Return the (x, y) coordinate for the center point of the cell that contains the specified text.  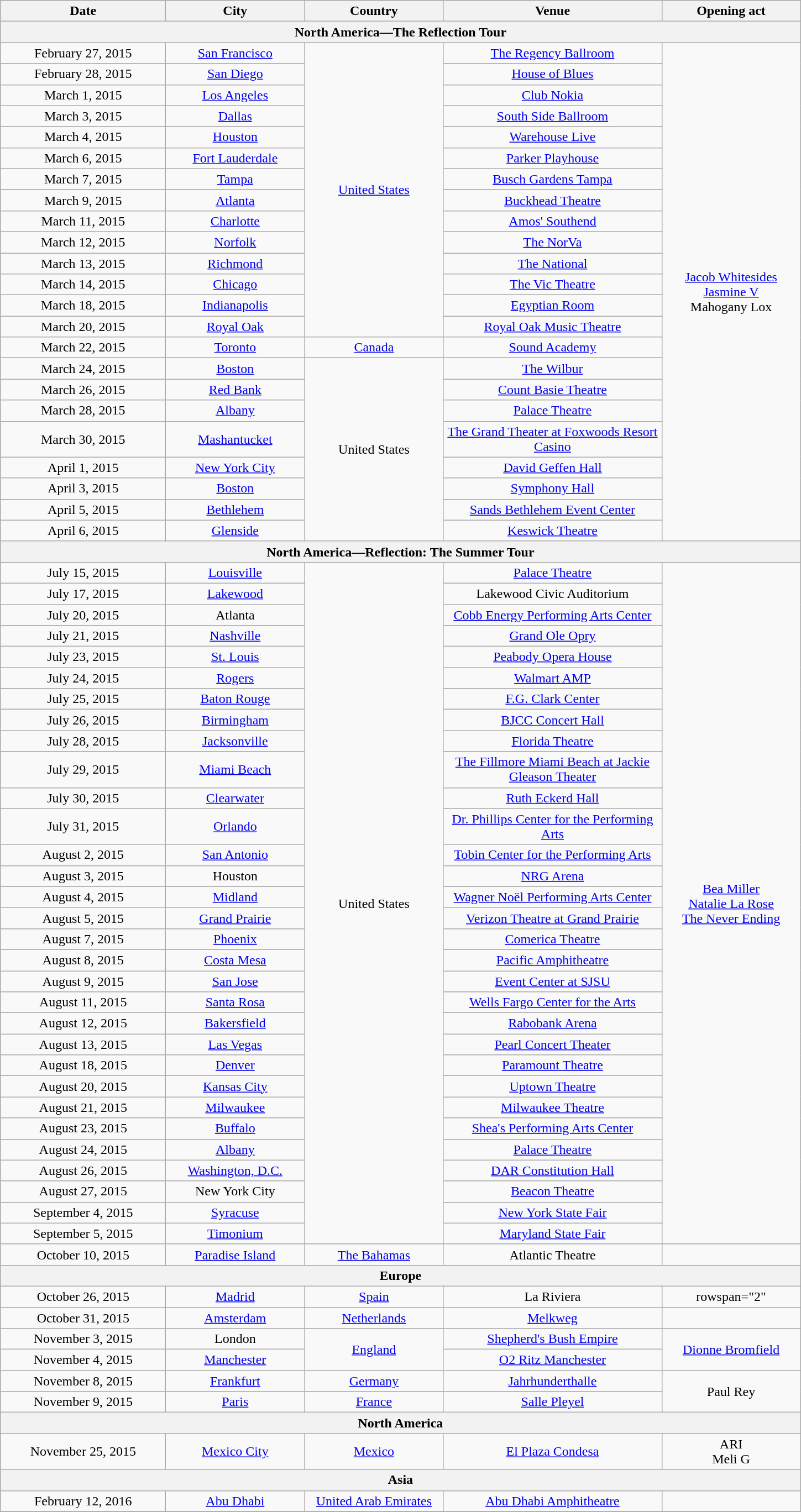
The Grand Theater at Foxwoods Resort Casino (553, 439)
October 10, 2015 (83, 1254)
Glenside (235, 531)
San Francisco (235, 53)
Symphony Hall (553, 489)
David Geffen Hall (553, 468)
Paradise Island (235, 1254)
March 11, 2015 (83, 221)
July 15, 2015 (83, 573)
November 8, 2015 (83, 1381)
Tobin Center for the Performing Arts (553, 855)
Cobb Energy Performing Arts Center (553, 615)
The National (553, 264)
Atlantic Theatre (553, 1254)
Phoenix (235, 939)
Grand Prairie (235, 918)
Rogers (235, 678)
Charlotte (235, 221)
November 25, 2015 (83, 1451)
ARI Meli G (731, 1451)
North America—Reflection: The Summer Tour (400, 552)
Milwaukee Theatre (553, 1107)
The Wilbur (553, 369)
Verizon Theatre at Grand Prairie (553, 918)
April 1, 2015 (83, 468)
Tampa (235, 179)
August 4, 2015 (83, 897)
Santa Rosa (235, 1002)
Count Basie Theatre (553, 390)
August 13, 2015 (83, 1044)
Amos' Southend (553, 221)
Peabody Opera House (553, 657)
August 2, 2015 (83, 855)
Bea MillerNatalie La RoseThe Never Ending (731, 903)
Sound Academy (553, 348)
Melkweg (553, 1318)
Mashantucket (235, 439)
Pearl Concert Theater (553, 1044)
Royal Oak Music Theatre (553, 327)
March 4, 2015 (83, 137)
March 22, 2015 (83, 348)
August 12, 2015 (83, 1023)
July 17, 2015 (83, 594)
August 26, 2015 (83, 1170)
September 5, 2015 (83, 1233)
Rabobank Arena (553, 1023)
July 21, 2015 (83, 636)
March 28, 2015 (83, 411)
July 29, 2015 (83, 769)
Venue (553, 11)
London (235, 1339)
March 18, 2015 (83, 306)
Toronto (235, 348)
Warehouse Live (553, 137)
San Diego (235, 74)
Spain (374, 1296)
The Regency Ballroom (553, 53)
March 3, 2015 (83, 116)
F.G. Clark Center (553, 699)
Dionne Bromfield (731, 1350)
Indianapolis (235, 306)
North America—The Reflection Tour (400, 32)
Milwaukee (235, 1107)
Germany (374, 1381)
Grand Ole Opry (553, 636)
Denver (235, 1065)
February 28, 2015 (83, 74)
Wagner Noël Performing Arts Center (553, 897)
Event Center at SJSU (553, 981)
DAR Constitution Hall (553, 1170)
August 18, 2015 (83, 1065)
Lakewood (235, 594)
Busch Gardens Tampa (553, 179)
Jacksonville (235, 741)
Maryland State Fair (553, 1233)
July 24, 2015 (83, 678)
Uptown Theatre (553, 1086)
Club Nokia (553, 95)
Royal Oak (235, 327)
March 24, 2015 (83, 369)
Salle Pleyel (553, 1402)
NRG Arena (553, 876)
The Fillmore Miami Beach at Jackie Gleason Theater (553, 769)
New York State Fair (553, 1212)
August 9, 2015 (83, 981)
Mexico City (235, 1451)
Asia (400, 1480)
Kansas City (235, 1086)
San Jose (235, 981)
Buckhead Theatre (553, 200)
Fort Lauderdale (235, 158)
Midland (235, 897)
Pacific Amphitheatre (553, 960)
Los Angeles (235, 95)
North America (400, 1423)
Paramount Theatre (553, 1065)
Egyptian Room (553, 306)
February 12, 2016 (83, 1501)
Amsterdam (235, 1318)
Nashville (235, 636)
March 1, 2015 (83, 95)
August 24, 2015 (83, 1149)
August 27, 2015 (83, 1191)
Washington, D.C. (235, 1170)
Ruth Eckerd Hall (553, 798)
April 5, 2015 (83, 510)
November 9, 2015 (83, 1402)
Dallas (235, 116)
Las Vegas (235, 1044)
March 9, 2015 (83, 200)
Comerica Theatre (553, 939)
St. Louis (235, 657)
Shepherd's Bush Empire (553, 1339)
Date (83, 11)
August 8, 2015 (83, 960)
April 3, 2015 (83, 489)
Parker Playhouse (553, 158)
November 3, 2015 (83, 1339)
Europe (400, 1275)
Paris (235, 1402)
San Antonio (235, 855)
Buffalo (235, 1128)
August 23, 2015 (83, 1128)
Mexico (374, 1451)
Chicago (235, 285)
La Riviera (553, 1296)
Norfolk (235, 242)
Birmingham (235, 720)
rowspan="2" (731, 1296)
Clearwater (235, 798)
March 30, 2015 (83, 439)
Madrid (235, 1296)
Paul Rey (731, 1392)
BJCC Concert Hall (553, 720)
Bethlehem (235, 510)
Jacob WhitesidesJasmine VMahogany Lox (731, 292)
July 20, 2015 (83, 615)
The NorVa (553, 242)
Florida Theatre (553, 741)
October 26, 2015 (83, 1296)
Baton Rouge (235, 699)
House of Blues (553, 74)
July 28, 2015 (83, 741)
July 30, 2015 (83, 798)
Frankfurt (235, 1381)
March 13, 2015 (83, 264)
Orlando (235, 827)
The Vic Theatre (553, 285)
France (374, 1402)
Abu Dhabi Amphitheatre (553, 1501)
Wells Fargo Center for the Arts (553, 1002)
Bakersfield (235, 1023)
Louisville (235, 573)
March 26, 2015 (83, 390)
Lakewood Civic Auditorium (553, 594)
July 25, 2015 (83, 699)
Beacon Theatre (553, 1191)
August 20, 2015 (83, 1086)
August 11, 2015 (83, 1002)
Manchester (235, 1360)
April 6, 2015 (83, 531)
Richmond (235, 264)
Costa Mesa (235, 960)
August 7, 2015 (83, 939)
Jahrhunderthalle (553, 1381)
August 3, 2015 (83, 876)
Walmart AMP (553, 678)
Netherlands (374, 1318)
England (374, 1350)
July 31, 2015 (83, 827)
July 26, 2015 (83, 720)
El Plaza Condesa (553, 1451)
South Side Ballroom (553, 116)
United Arab Emirates (374, 1501)
August 5, 2015 (83, 918)
The Bahamas (374, 1254)
September 4, 2015 (83, 1212)
February 27, 2015 (83, 53)
Canada (374, 348)
July 23, 2015 (83, 657)
Red Bank (235, 390)
Timonium (235, 1233)
Miami Beach (235, 769)
Keswick Theatre (553, 531)
March 6, 2015 (83, 158)
Abu Dhabi (235, 1501)
October 31, 2015 (83, 1318)
O2 Ritz Manchester (553, 1360)
August 21, 2015 (83, 1107)
November 4, 2015 (83, 1360)
Syracuse (235, 1212)
March 20, 2015 (83, 327)
Country (374, 11)
March 14, 2015 (83, 285)
Sands Bethlehem Event Center (553, 510)
Opening act (731, 11)
March 7, 2015 (83, 179)
Shea's Performing Arts Center (553, 1128)
City (235, 11)
March 12, 2015 (83, 242)
Dr. Phillips Center for the Performing Arts (553, 827)
